Provide the [X, Y] coordinate of the cell's center where the given text is located.  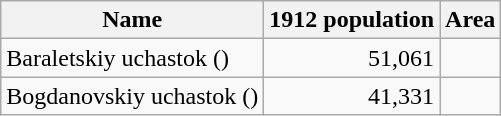
51,061 [352, 58]
Bogdanovskiy uchastok () [132, 96]
Name [132, 20]
Area [470, 20]
1912 population [352, 20]
Baraletskiy uchastok () [132, 58]
41,331 [352, 96]
